Return the [x, y] coordinate for the center point of the cell that contains the specified text.  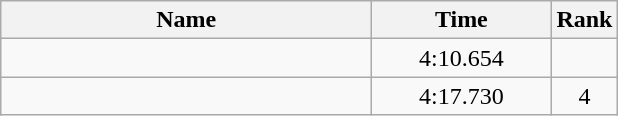
Rank [584, 20]
Time [462, 20]
Name [186, 20]
4 [584, 96]
4:10.654 [462, 58]
4:17.730 [462, 96]
